Provide the (X, Y) coordinate of the cell's center where the given text is located.  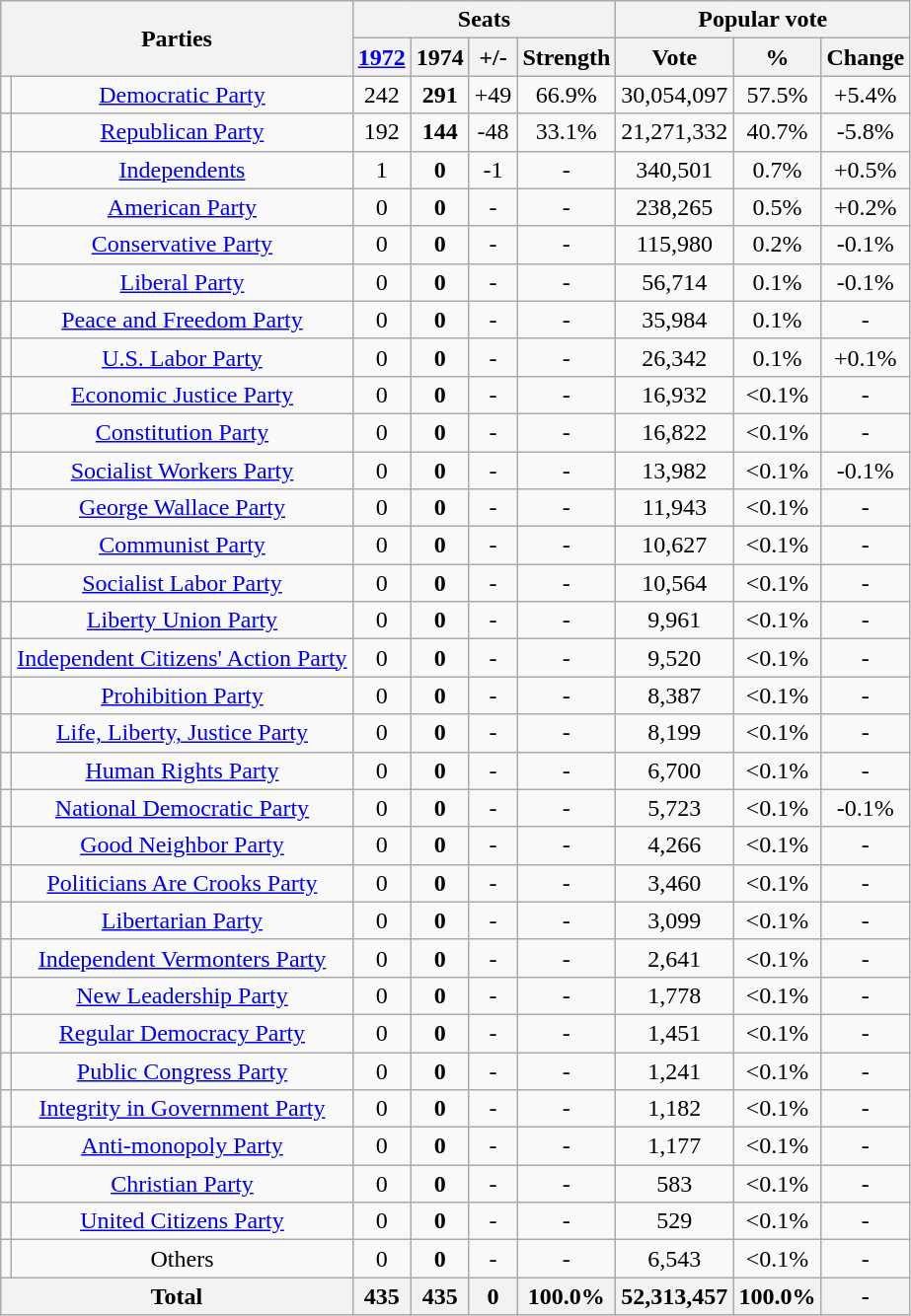
40.7% (778, 132)
242 (381, 95)
115,980 (675, 245)
340,501 (675, 170)
Politicians Are Crooks Party (182, 883)
1,778 (675, 995)
Change (866, 57)
Liberty Union Party (182, 621)
+0.2% (866, 207)
57.5% (778, 95)
0.2% (778, 245)
-1 (493, 170)
Constitution Party (182, 432)
Integrity in Government Party (182, 1109)
Independent Citizens' Action Party (182, 658)
Socialist Labor Party (182, 583)
291 (440, 95)
1,451 (675, 1033)
13,982 (675, 471)
United Citizens Party (182, 1221)
Human Rights Party (182, 770)
56,714 (675, 282)
+0.5% (866, 170)
+/- (493, 57)
Economic Justice Party (182, 395)
Seats (484, 20)
Vote (675, 57)
66.9% (567, 95)
16,822 (675, 432)
Communist Party (182, 546)
5,723 (675, 808)
Life, Liberty, Justice Party (182, 733)
529 (675, 1221)
U.S. Labor Party (182, 357)
1972 (381, 57)
Parties (177, 38)
Democratic Party (182, 95)
-5.8% (866, 132)
11,943 (675, 508)
Prohibition Party (182, 695)
4,266 (675, 845)
-48 (493, 132)
2,641 (675, 958)
Republican Party (182, 132)
1,177 (675, 1146)
9,961 (675, 621)
Anti-monopoly Party (182, 1146)
+0.1% (866, 357)
3,460 (675, 883)
New Leadership Party (182, 995)
Libertarian Party (182, 920)
192 (381, 132)
+5.4% (866, 95)
0.7% (778, 170)
Independents (182, 170)
30,054,097 (675, 95)
Regular Democracy Party (182, 1033)
52,313,457 (675, 1296)
Conservative Party (182, 245)
583 (675, 1184)
238,265 (675, 207)
16,932 (675, 395)
+49 (493, 95)
Liberal Party (182, 282)
Others (182, 1259)
8,387 (675, 695)
6,543 (675, 1259)
6,700 (675, 770)
33.1% (567, 132)
Socialist Workers Party (182, 471)
American Party (182, 207)
1974 (440, 57)
National Democratic Party (182, 808)
144 (440, 132)
Good Neighbor Party (182, 845)
1,241 (675, 1070)
1 (381, 170)
26,342 (675, 357)
Christian Party (182, 1184)
3,099 (675, 920)
1,182 (675, 1109)
Strength (567, 57)
10,564 (675, 583)
10,627 (675, 546)
Public Congress Party (182, 1070)
Popular vote (763, 20)
% (778, 57)
0.5% (778, 207)
Total (177, 1296)
21,271,332 (675, 132)
9,520 (675, 658)
Independent Vermonters Party (182, 958)
Peace and Freedom Party (182, 320)
8,199 (675, 733)
George Wallace Party (182, 508)
35,984 (675, 320)
